Output the (X, Y) coordinate of the center of the cell containing the given text.  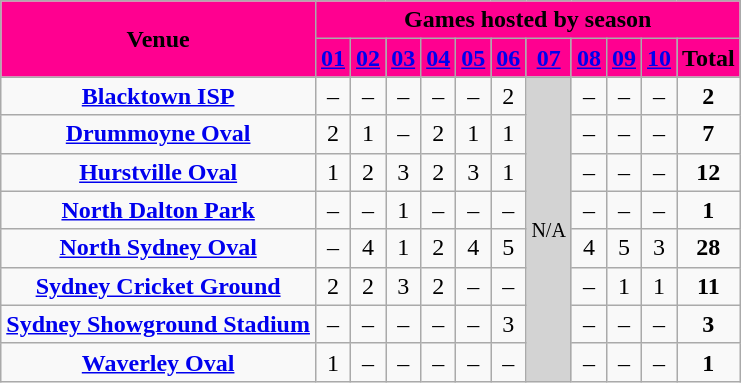
01 (332, 58)
11 (709, 286)
10 (660, 58)
12 (709, 172)
06 (508, 58)
02 (368, 58)
04 (438, 58)
08 (588, 58)
Games hosted by season (528, 20)
09 (624, 58)
N/A (549, 229)
7 (709, 134)
Venue (158, 39)
Hurstville Oval (158, 172)
Total (709, 58)
North Sydney Oval (158, 248)
Drummoyne Oval (158, 134)
Blacktown ISP (158, 96)
03 (404, 58)
Sydney Showground Stadium (158, 324)
Sydney Cricket Ground (158, 286)
North Dalton Park (158, 210)
28 (709, 248)
05 (474, 58)
07 (549, 58)
Waverley Oval (158, 362)
